Return (X, Y) of the center of cell containing provided text 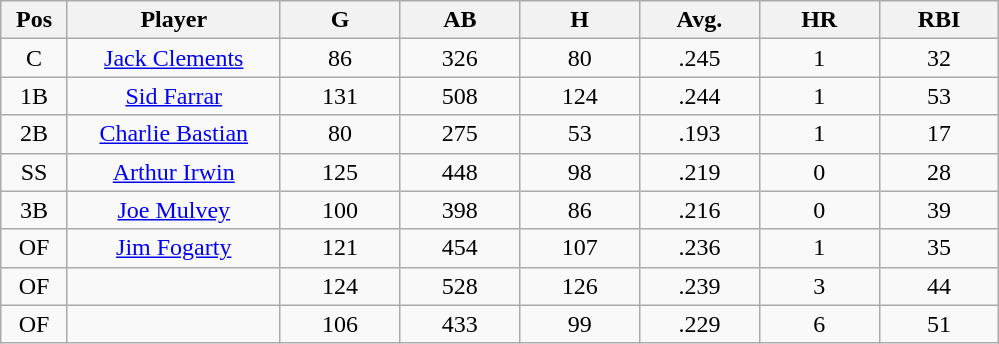
Charlie Bastian (174, 134)
275 (460, 134)
39 (939, 210)
Arthur Irwin (174, 172)
RBI (939, 20)
Joe Mulvey (174, 210)
35 (939, 248)
508 (460, 96)
.244 (700, 96)
Sid Farrar (174, 96)
.216 (700, 210)
433 (460, 324)
H (580, 20)
448 (460, 172)
100 (340, 210)
6 (819, 324)
.219 (700, 172)
Jack Clements (174, 58)
2B (34, 134)
Avg. (700, 20)
SS (34, 172)
.236 (700, 248)
98 (580, 172)
131 (340, 96)
17 (939, 134)
.229 (700, 324)
G (340, 20)
99 (580, 324)
3 (819, 286)
28 (939, 172)
326 (460, 58)
3B (34, 210)
126 (580, 286)
Player (174, 20)
125 (340, 172)
528 (460, 286)
.239 (700, 286)
Pos (34, 20)
454 (460, 248)
32 (939, 58)
Jim Fogarty (174, 248)
AB (460, 20)
44 (939, 286)
121 (340, 248)
1B (34, 96)
.193 (700, 134)
C (34, 58)
.245 (700, 58)
106 (340, 324)
HR (819, 20)
51 (939, 324)
398 (460, 210)
107 (580, 248)
